Search for the cell housing the specified text and yield its (X, Y) center coordinate. 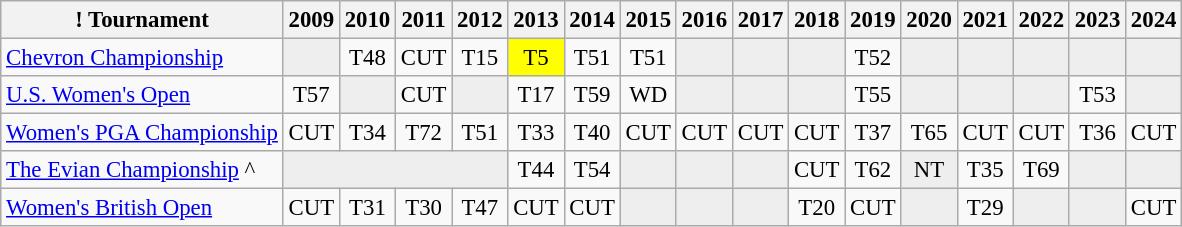
2016 (704, 20)
U.S. Women's Open (142, 95)
2018 (817, 20)
T37 (873, 133)
T52 (873, 58)
T15 (480, 58)
T30 (424, 208)
T36 (1097, 133)
T53 (1097, 95)
T57 (311, 95)
2019 (873, 20)
T5 (536, 58)
2010 (367, 20)
! Tournament (142, 20)
2013 (536, 20)
2014 (592, 20)
2022 (1041, 20)
T31 (367, 208)
Women's PGA Championship (142, 133)
T17 (536, 95)
T44 (536, 170)
WD (648, 95)
T34 (367, 133)
T54 (592, 170)
2021 (985, 20)
2020 (929, 20)
2012 (480, 20)
The Evian Championship ^ (142, 170)
T29 (985, 208)
T59 (592, 95)
2017 (760, 20)
Chevron Championship (142, 58)
T20 (817, 208)
T40 (592, 133)
2009 (311, 20)
T62 (873, 170)
2011 (424, 20)
2015 (648, 20)
T47 (480, 208)
2024 (1154, 20)
T69 (1041, 170)
NT (929, 170)
T48 (367, 58)
T72 (424, 133)
T35 (985, 170)
T65 (929, 133)
T55 (873, 95)
2023 (1097, 20)
Women's British Open (142, 208)
T33 (536, 133)
